Search for the cell housing the specified text and yield its [X, Y] center coordinate. 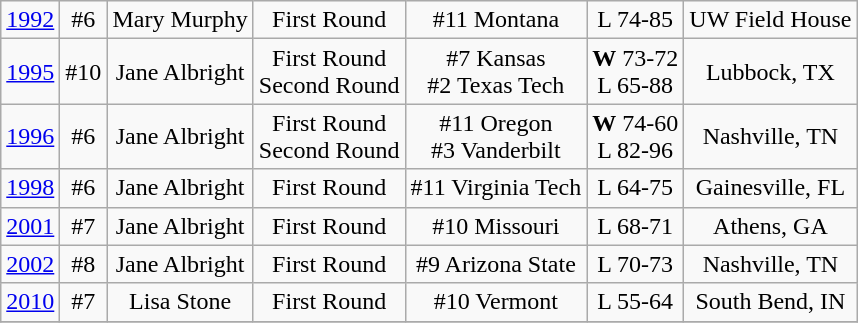
L 68-71 [636, 226]
1992 [30, 20]
#10 Vermont [496, 302]
#9 Arizona State [496, 264]
1996 [30, 136]
1998 [30, 188]
W 73-72L 65-88 [636, 72]
Gainesville, FL [770, 188]
#11 Oregon#3 Vanderbilt [496, 136]
2010 [30, 302]
W 74-60L 82-96 [636, 136]
South Bend, IN [770, 302]
1995 [30, 72]
UW Field House [770, 20]
2001 [30, 226]
#10 [84, 72]
L 70-73 [636, 264]
Mary Murphy [180, 20]
L 74-85 [636, 20]
#8 [84, 264]
#10 Missouri [496, 226]
#7 Kansas#2 Texas Tech [496, 72]
#11 Montana [496, 20]
Lisa Stone [180, 302]
2002 [30, 264]
L 55-64 [636, 302]
Lubbock, TX [770, 72]
#11 Virginia Tech [496, 188]
Athens, GA [770, 226]
L 64-75 [636, 188]
